Find where the given text appears and provide that cell's center as [x, y] coordinate. 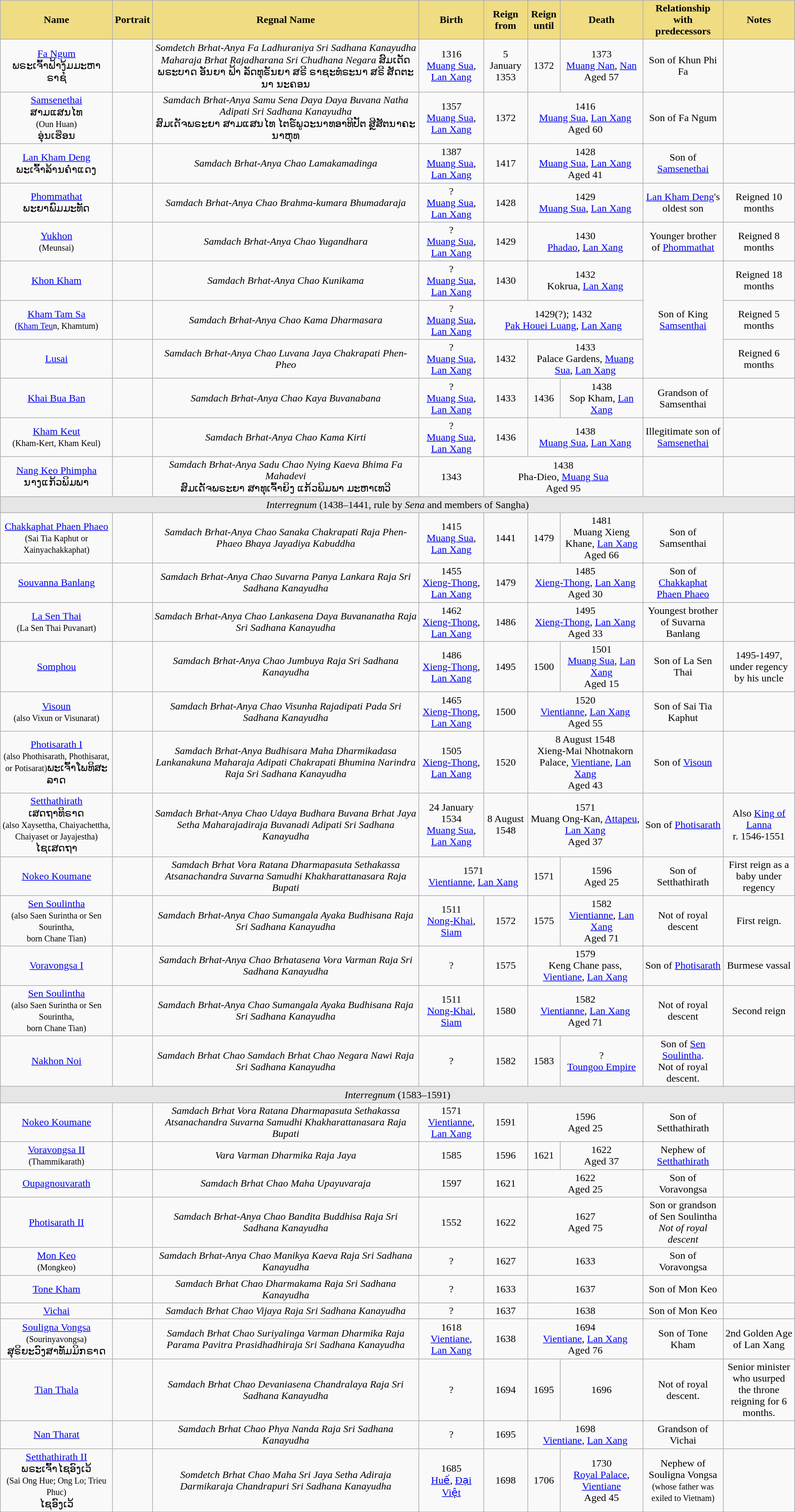
Interregnum (1583–1591) [397, 1094]
Samdach Brhat-Anya Budhisara Maha Dharmikadasa Lankanakuna Maharaja Adipati Chakrapati Bhumina Narindra Raja Sri Sadhana Kanayudha [286, 762]
1698Vientiane, Lan Xang [585, 1434]
Relationship with predecessors [683, 20]
Burmese vassal [759, 966]
1552 [451, 1223]
1627 [505, 1262]
1462Xieng-Thong, Lan Xang [451, 622]
Oupagnouvarath [56, 1183]
Reigned 18 months [759, 281]
Kham Tam Sa(Kham Teun, Khamtum) [56, 320]
1465Xieng-Thong, Lan Xang [451, 712]
1438Sop Kham, Lan Xang [601, 398]
1501Muang Sua, Lan XangAged 15 [601, 667]
Samdach Brhat-Anya Chao Lankasena Daya Buvananatha Raja Sri Sadhana Kanayudha [286, 622]
Nang Keo Phimphaນາງແກ້ວພິມພາ [56, 477]
24 January 1534Muang Sua, Lan Xang [451, 825]
Son of La Sen Thai [683, 667]
Samdach Brhat-Anya Chao Udaya Budhara Buvana Brhat Jaya Setha Maharajadiraja Buvanadi Adipati Sri Sadhana Kanayudha [286, 825]
Grandson of Vichai [683, 1434]
1694 [505, 1390]
Samdach Brhat-Anya Chao Kunikama [286, 281]
Son of King Samsenthai [683, 320]
1685Huế, Đại Việt [451, 1480]
1432 [505, 359]
Voravongsa II (Thammikarath) [56, 1156]
Samdach Brhat Chao Samdach Brhat Chao Negara Nawi Raja Sri Sadhana Kanayudha [286, 1061]
1415Muang Sua, Lan Xang [451, 538]
1597 [451, 1183]
1495-1497, under regency by his uncle [759, 667]
Samdach Brhat Chao Maha Upayuvaraja [286, 1183]
1596 [505, 1156]
Chakkaphat Phaen Phaeo (Sai Tia Kaphut or Xainyachakkaphat) [56, 538]
Samdach Brhat-Anya Chao Yugandhara [286, 242]
Portrait [132, 20]
1433Palace Gardens, Muang Sua, Lan Xang [585, 359]
Khai Bua Ban [56, 398]
1627Aged 75 [585, 1223]
1429(?); 1432Pak Houei Luang, Lan Xang [563, 320]
Son of Samsenethai [683, 163]
Setthathirathເສດຖາທິຣາດ(also Xaysettha, Chaiyachettha, Chaiyaset or Jayajestha)ໄຊເສດຖາ [56, 825]
1430Phadao, Lan Xang [585, 242]
Samdach Brhat Chao Devaniasena Chandralaya Raja Sri Sadhana Kanayudha [286, 1390]
1730Royal Palace, VientianeAged 45 [601, 1480]
Lan Kham Dengພະເຈົ້າລ້ານຄຳແດງ [56, 163]
1571 [544, 876]
Reigned 5 months [759, 320]
Fa Ngumພຣະເຈົ້າຟ້າງຸ້ມມະຫາຣາຊ [56, 66]
1622Aged 25 [585, 1183]
Samdach Brhat-Anya Chao Suvarna Panya Lankara Raja Sri Sadhana Kanayudha [286, 583]
2nd Golden Age of Lan Xang [759, 1339]
Also King of Lanna r. 1546-1551 [759, 825]
1583 [544, 1061]
Death [601, 20]
1455Xieng-Thong, Lan Xang [451, 583]
1429Muang Sua, Lan Xang [585, 202]
Samdach Brhat Chao Phya Nanda Raja Sri Sadhana Kanayudha [286, 1434]
Reigned 6 months [759, 359]
Interregnum (1438–1441, rule by Sena and members of Sangha) [397, 504]
Visoun (also Vixun or Visunarat) [56, 712]
1706 [544, 1480]
Somdetch Brhat Chao Maha Sri Jaya Setha Adiraja Darmikaraja Chandrapuri Sri Sadhana Kanayudha [286, 1480]
1417 [505, 163]
8 August 1548Xieng-Mai Nhotnakorn Palace, Vientiane, Lan XangAged 43 [585, 762]
Reign until [544, 20]
1618Vientiane, Lan Xang [451, 1339]
Son of Khun Phi Fa [683, 66]
5 January 1353 [505, 66]
First reign. [759, 921]
1520 [505, 762]
Souvanna Banlang [56, 583]
1580 [505, 1010]
Setthathirath II ພຣະເຈົ້າໄຊອົງເວ້(Sai Ong Hue; Ong Lo; Trieu Phuc)ໄຊອົງເວ້ [56, 1480]
Lan Kham Deng's oldest son [683, 202]
Samdach Brhat-Anya Chao Manikya Kaeva Raja Sri Sadhana Kanayudha [286, 1262]
1373Muang Nan, NanAged 57 [601, 66]
Samdach Brhat Chao Vijaya Raja Sri Sadhana Kanayudha [286, 1311]
Reign from [505, 20]
1622Aged 37 [601, 1156]
1582 [505, 1061]
Name [56, 20]
Not of royal descent. [683, 1390]
Younger brother of Phommathat [683, 242]
Son of Chakkaphat Phaen Phaeo [683, 583]
Nakhon Noi [56, 1061]
1622 [505, 1223]
1495 [505, 667]
Samdach Brhat-Anya Samu Sena Daya Daya Buvana Natha Adipati Sri Sadhana Kanayudhaສົມເດັຈພຣະຍາ ສາມແສນໄທ ໄຕຣ໌ພູວະນາທອາທິປັຕ ສຼີສັຕນາຄະນາຫຸທ [286, 118]
Tone Kham [56, 1289]
Samdach Brhat Chao Dharmakama Raja Sri Sadhana Kanayudha [286, 1289]
8 August 1548 [505, 825]
1428Muang Sua, Lan XangAged 41 [585, 163]
Souligna Vongsa (Sourinyavongsa)ສຸຣິຍະວົງສາທັມມິກຣາດ [56, 1339]
Notes [759, 20]
1387Muang Sua, Lan Xang [451, 163]
Lusai [56, 359]
Phommathatພະຍາພົມມະທັດ [56, 202]
1696 [601, 1390]
Samdach Brhat-Anya Chao Sanaka Chakrapati Raja Phen-Phaeo Bhaya Jayadiya Kabuddha [286, 538]
Samdach Brhat-Anya Chao Kama Kirti [286, 437]
Son of Samsenthai [683, 538]
Samsenethaiສາມແສນໄທ (Oun Huan)ອຸ່ນເຮືອນ [56, 118]
Samdach Brhat Chao Suriyalinga Varman Dharmika Raja Parama Pavitra Prasidhadhiraja Sri Sadhana Kanayudha [286, 1339]
Samdach Brhat-Anya Chao Luvana Jaya Chakrapati Phen-Pheo [286, 359]
Vichai [56, 1311]
First reign as a baby under regency [759, 876]
Nan Tharat [56, 1434]
1428 [505, 202]
Vara Varman Dharmika Raja Jaya [286, 1156]
La Sen Thai (La Sen Thai Puvanart) [56, 622]
Voravongsa I [56, 966]
Birth [451, 20]
Photisarath I (also Phothisarath, Phothisarat, or Potisarat)ພະເຈົ້າໂພທິສະລາດ [56, 762]
Tian Thala [56, 1390]
Son of Visoun [683, 762]
Reigned 8 months [759, 242]
?Toungoo Empire [601, 1061]
1429 [505, 242]
Yukhon(Meunsai) [56, 242]
Samdach Brhat-Anya Chao Brahma-kumara Bhumadaraja [286, 202]
1572 [505, 921]
1416Muang Sua, Lan XangAged 60 [585, 118]
Second reign [759, 1010]
1486Xieng-Thong, Lan Xang [451, 667]
Regnal Name [286, 20]
Samdach Brhat-Anya Chao Kama Dharmasara [286, 320]
Samdach Brhat-Anya Chao Jumbuya Raja Sri Sadhana Kanayudha [286, 667]
1481Muang Xieng Khane, Lan XangAged 66 [601, 538]
1495Xieng-Thong, Lan XangAged 33 [585, 622]
1438Pha-Dieo, Muang SuaAged 95 [563, 477]
1591 [505, 1122]
Samdach Brhat-Anya Sadu Chao Nying Kaeva Bhima Fa Mahadeviສົມເດັຈພຣະຍາ ສາທຸເຈົ້າຍິງ ແກ້ວພິມພາ ມະຫາເທວີ [286, 477]
Senior minister who usurped the throne reigning for 6 months. [759, 1390]
1585 [451, 1156]
Samdach Brhat-Anya Chao Bandita Buddhisa Raja Sri Sadhana Kanayudha [286, 1223]
1520Vientianne, Lan XangAged 55 [585, 712]
Youngest brother of Suvarna Banlang [683, 622]
Nephew of Souligna Vongsa (whose father was exiled to Vietnam) [683, 1480]
1485Xieng-Thong, Lan XangAged 30 [585, 583]
Samdach Brhat-Anya Chao Visunha Rajadipati Pada Sri Sadhana Kanayudha [286, 712]
1579Keng Chane pass, Vientiane, Lan Xang [585, 966]
1486 [505, 622]
Son of Sai Tia Kaphut [683, 712]
1343 [451, 477]
Illegitimate son of Samsenethai [683, 437]
Son of Tone Kham [683, 1339]
Nephew of Setthathirath [683, 1156]
1698 [505, 1480]
1505Xieng-Thong, Lan Xang [451, 762]
Son of Fa Ngum [683, 118]
Khon Kham [56, 281]
Son of Sen Soulintha. Not of royal descent. [683, 1061]
Photisarath II [56, 1223]
1694Vientiane, Lan XangAged 76 [585, 1339]
Mon Keo (Mongkeo) [56, 1262]
1316Muang Sua, Lan Xang [451, 66]
1430 [505, 281]
1432Kokrua, Lan Xang [585, 281]
1571Muang Ong-Kan, Attapeu, Lan XangAged 37 [585, 825]
Samdach Brhat-Anya Chao Lamakamadinga [286, 163]
Reigned 10 months [759, 202]
Grandson of Samsenthai [683, 398]
Son or grandson of Sen Soulintha Not of royal descent [683, 1223]
Somphou [56, 667]
Kham Keut (Kham-Kert, Kham Keul) [56, 437]
Samdach Brhat-Anya Chao Kaya Buvanabana [286, 398]
1438Muang Sua, Lan Xang [585, 437]
Samdach Brhat-Anya Chao Brhatasena Vora Varman Raja Sri Sadhana Kanayudha [286, 966]
1357Muang Sua, Lan Xang [451, 118]
1441 [505, 538]
1433 [505, 398]
